Return (x, y) of the center of cell containing provided text 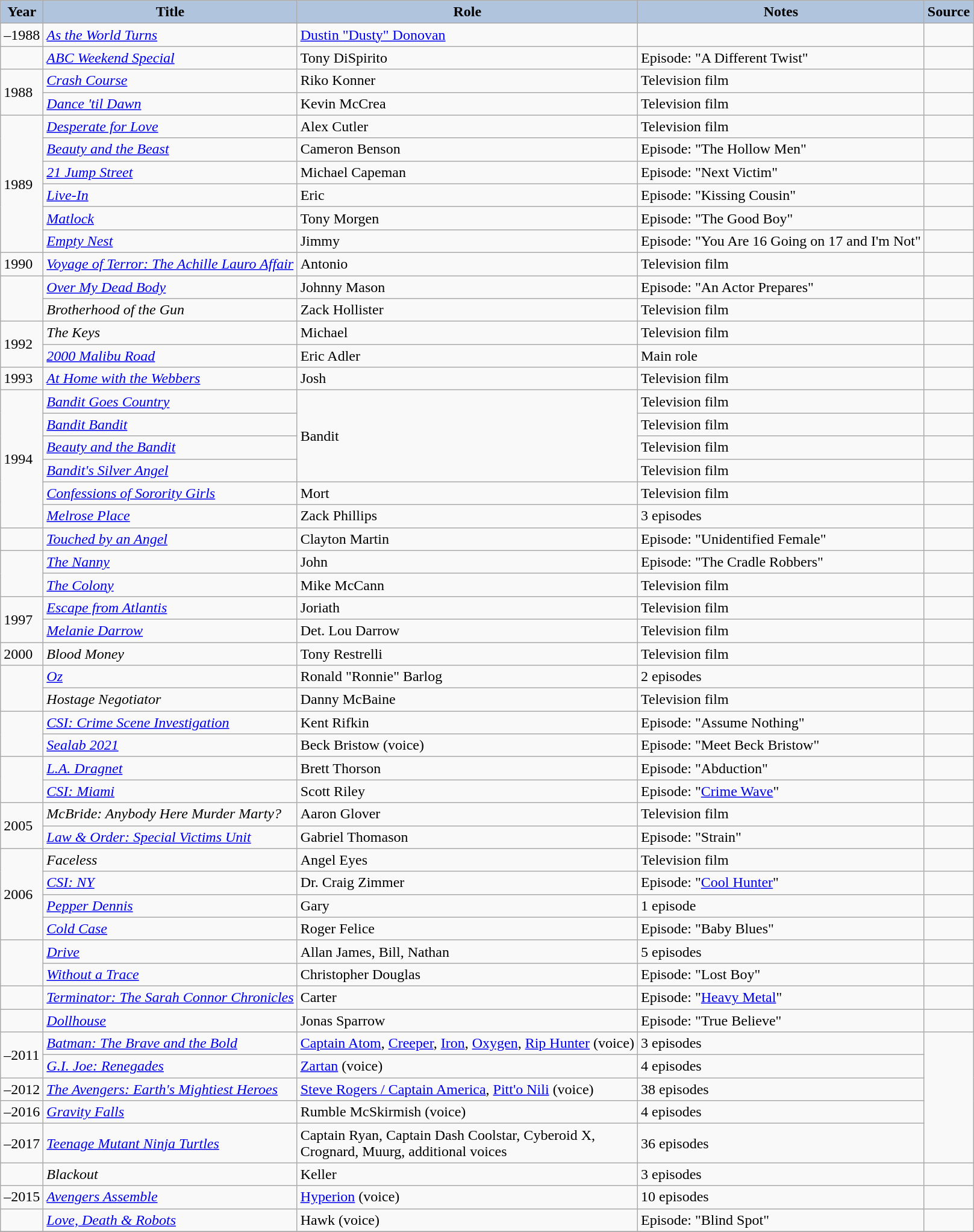
Captain Atom, Creeper, Iron, Oxygen, Rip Hunter (voice) (467, 1044)
Confessions of Sorority Girls (170, 493)
Live-In (170, 195)
36 episodes (781, 1143)
Tony Morgen (467, 218)
Angel Eyes (467, 860)
CSI: Crime Scene Investigation (170, 723)
Episode: "True Believe" (781, 1021)
10 episodes (781, 1197)
Touched by an Angel (170, 539)
Michael Capeman (467, 172)
Steve Rogers / Captain America, Pitt'o Nili (voice) (467, 1089)
2006 (22, 894)
Episode: "Baby Blues" (781, 929)
–2012 (22, 1089)
Melrose Place (170, 516)
Episode: "The Hollow Men" (781, 149)
Blood Money (170, 653)
Det. Lou Darrow (467, 630)
Source (948, 12)
–2015 (22, 1197)
Cold Case (170, 929)
Keller (467, 1174)
Aaron Glover (467, 814)
Role (467, 12)
Zartan (voice) (467, 1066)
Mort (467, 493)
2 episodes (781, 677)
Beck Bristow (voice) (467, 745)
Episode: "Strain" (781, 837)
Drive (170, 951)
Notes (781, 12)
Kent Rifkin (467, 723)
–2016 (22, 1112)
L.A. Dragnet (170, 768)
Hawk (voice) (467, 1220)
Without a Trace (170, 974)
The Avengers: Earth's Mightiest Heroes (170, 1089)
Pepper Dennis (170, 906)
Zack Phillips (467, 516)
Episode: "Kissing Cousin" (781, 195)
Terminator: The Sarah Connor Chronicles (170, 997)
The Keys (170, 333)
CSI: NY (170, 883)
Episode: "Next Victim" (781, 172)
1990 (22, 264)
Captain Ryan, Captain Dash Coolstar, Cyberoid X,Crognard, Muurg, additional voices (467, 1143)
Jonas Sparrow (467, 1021)
The Nanny (170, 562)
Melanie Darrow (170, 630)
The Colony (170, 585)
21 Jump Street (170, 172)
Episode: "Lost Boy" (781, 974)
Episode: "The Good Boy" (781, 218)
Bandit Goes Country (170, 402)
Bandit (467, 436)
Ronald "Ronnie" Barlog (467, 677)
Dr. Craig Zimmer (467, 883)
Scott Riley (467, 791)
Zack Hollister (467, 310)
Eric Adler (467, 356)
Gary (467, 906)
Roger Felice (467, 929)
Teenage Mutant Ninja Turtles (170, 1143)
Episode: "A Different Twist" (781, 58)
Cameron Benson (467, 149)
Bandit's Silver Angel (170, 470)
Escape from Atlantis (170, 608)
Jimmy (467, 241)
Brett Thorson (467, 768)
Allan James, Bill, Nathan (467, 951)
1992 (22, 344)
1997 (22, 619)
Eric (467, 195)
Riko Konner (467, 81)
Hostage Negotiator (170, 700)
Rumble McSkirmish (voice) (467, 1112)
Episode: "Heavy Metal" (781, 997)
Dustin "Dusty" Donovan (467, 35)
Voyage of Terror: The Achille Lauro Affair (170, 264)
Gabriel Thomason (467, 837)
Crash Course (170, 81)
2005 (22, 826)
Love, Death & Robots (170, 1220)
Josh (467, 379)
5 episodes (781, 951)
Episode: "Abduction" (781, 768)
2000 (22, 653)
Episode: "Unidentified Female" (781, 539)
Over My Dead Body (170, 287)
Christopher Douglas (467, 974)
Faceless (170, 860)
G.I. Joe: Renegades (170, 1066)
–2017 (22, 1143)
38 episodes (781, 1089)
As the World Turns (170, 35)
ABC Weekend Special (170, 58)
Johnny Mason (467, 287)
Oz (170, 677)
Michael (467, 333)
Episode: "Blind Spot" (781, 1220)
Empty Nest (170, 241)
McBride: Anybody Here Murder Marty? (170, 814)
Danny McBaine (467, 700)
Episode: "Crime Wave" (781, 791)
1 episode (781, 906)
Episode: "Meet Beck Bristow" (781, 745)
Blackout (170, 1174)
Antonio (467, 264)
Kevin McCrea (467, 104)
1993 (22, 379)
Dance 'til Dawn (170, 104)
Dollhouse (170, 1021)
–2011 (22, 1055)
Avengers Assemble (170, 1197)
Alex Cutler (467, 126)
Hyperion (voice) (467, 1197)
1989 (22, 184)
Clayton Martin (467, 539)
Carter (467, 997)
Brotherhood of the Gun (170, 310)
1988 (22, 92)
Episode: "The Cradle Robbers" (781, 562)
Mike McCann (467, 585)
CSI: Miami (170, 791)
Gravity Falls (170, 1112)
Year (22, 12)
Matlock (170, 218)
–1988 (22, 35)
At Home with the Webbers (170, 379)
Episode: "Cool Hunter" (781, 883)
Law & Order: Special Victims Unit (170, 837)
Sealab 2021 (170, 745)
Beauty and the Bandit (170, 447)
Episode: "Assume Nothing" (781, 723)
John (467, 562)
1994 (22, 459)
Tony Restrelli (467, 653)
Bandit Bandit (170, 425)
Title (170, 12)
Beauty and the Beast (170, 149)
Episode: "You Are 16 Going on 17 and I'm Not" (781, 241)
Desperate for Love (170, 126)
Joriath (467, 608)
Tony DiSpirito (467, 58)
2000 Malibu Road (170, 356)
Episode: "An Actor Prepares" (781, 287)
Batman: The Brave and the Bold (170, 1044)
Main role (781, 356)
